Identify which cell holds the provided text, then report its (X, Y) central coordinate. 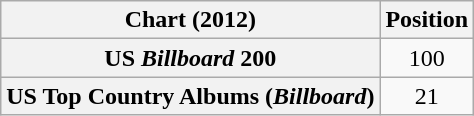
100 (427, 58)
Position (427, 20)
Chart (2012) (190, 20)
US Top Country Albums (Billboard) (190, 96)
21 (427, 96)
US Billboard 200 (190, 58)
